Scan for the cell matching the given text and deliver its (x, y) coordinate at center. 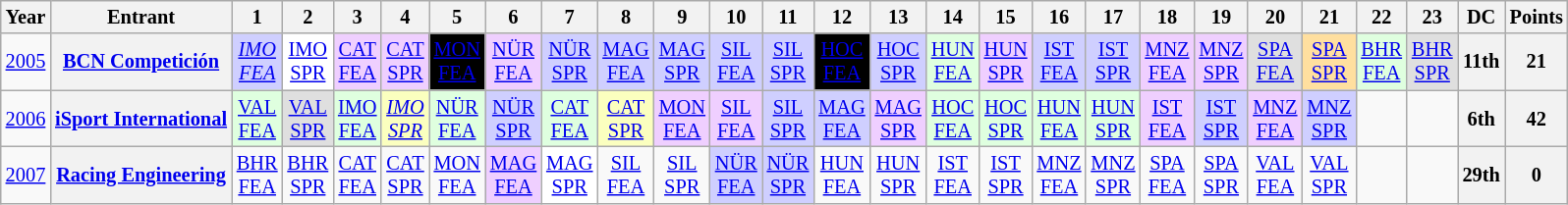
2005 (26, 62)
29th (1482, 175)
9 (682, 17)
8 (625, 17)
6th (1482, 119)
Year (26, 17)
14 (953, 17)
11th (1482, 62)
23 (1432, 17)
3 (358, 17)
iSport International (141, 119)
Racing Engineering (141, 175)
19 (1220, 17)
6 (513, 17)
1 (257, 17)
22 (1381, 17)
17 (1112, 17)
2 (308, 17)
11 (788, 17)
0 (1537, 175)
18 (1167, 17)
42 (1537, 119)
Points (1537, 17)
Entrant (141, 17)
15 (1006, 17)
12 (841, 17)
20 (1275, 17)
5 (458, 17)
DC (1482, 17)
2007 (26, 175)
BCN Competición (141, 62)
13 (898, 17)
7 (570, 17)
16 (1059, 17)
2006 (26, 119)
10 (737, 17)
4 (405, 17)
